Find where the given text appears and provide that cell's center as [x, y] coordinate. 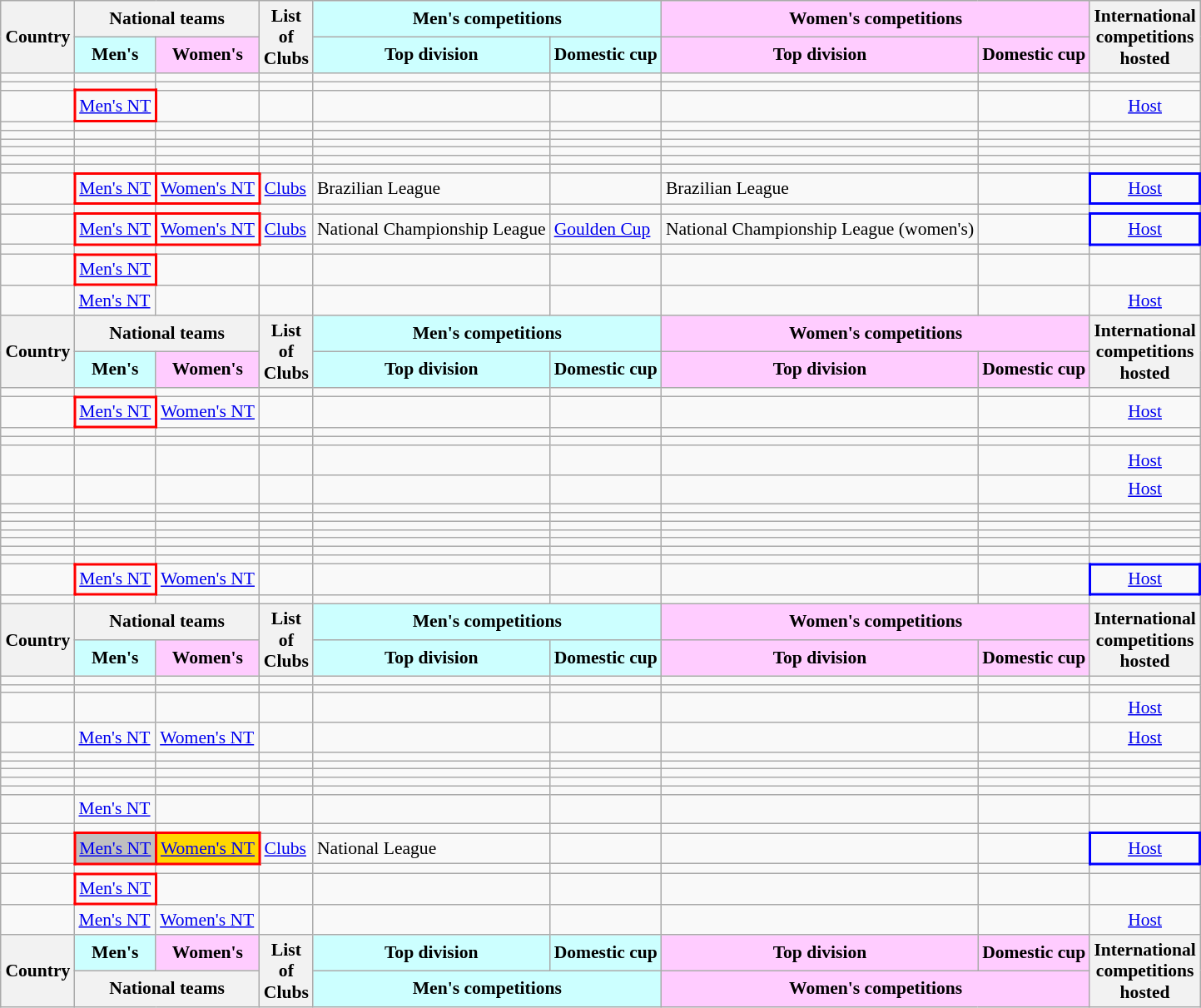
National League [431, 849]
Goulden Cup [606, 230]
National Championship League [431, 230]
National Championship League (women's) [820, 230]
